Determine the (X, Y) coordinate at the center of the cell enclosing the given text.  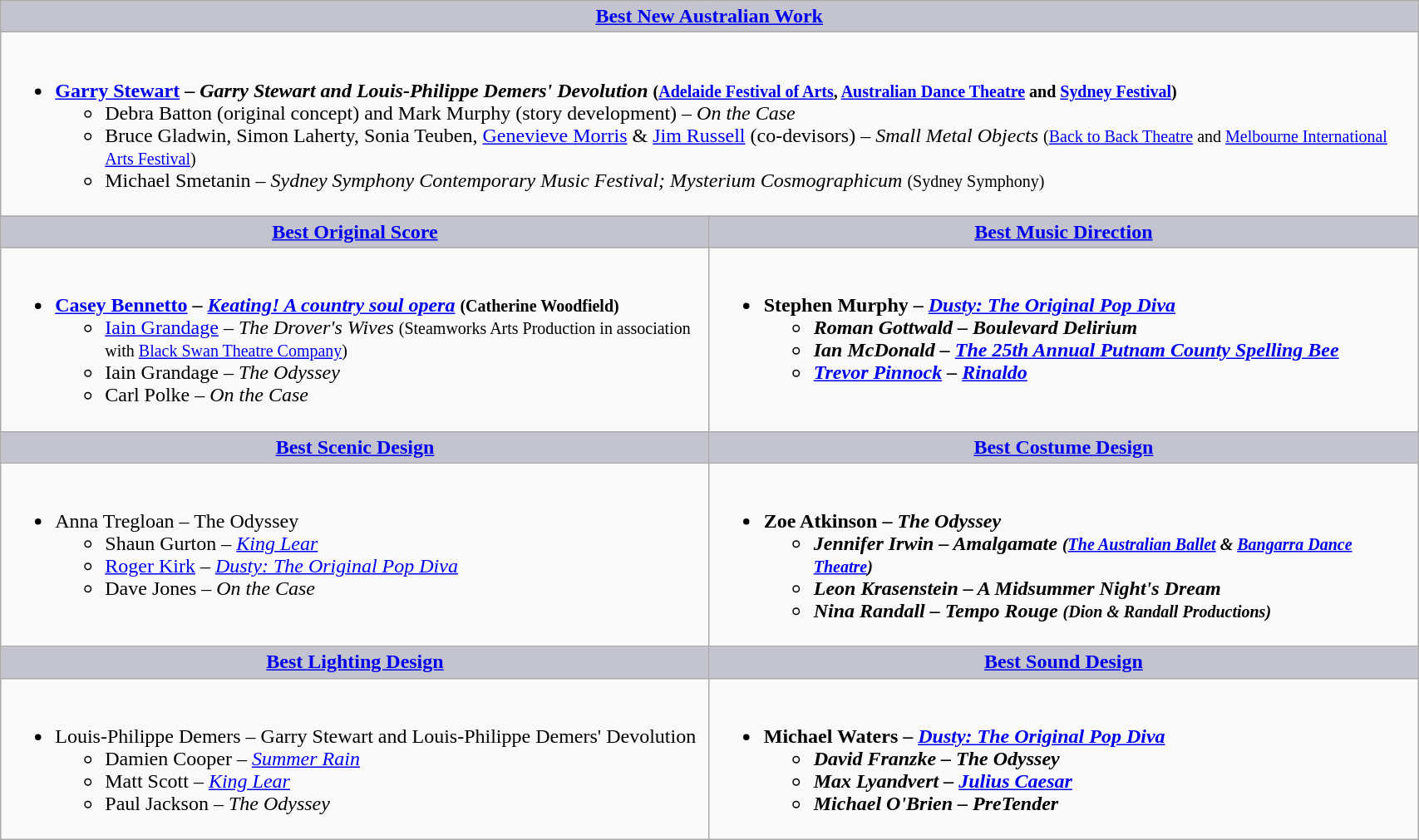
Best Music Direction (1063, 232)
Best Costume Design (1063, 447)
Best Scenic Design (355, 447)
Anna Tregloan – The OdysseyShaun Gurton – King LearRoger Kirk – Dusty: The Original Pop DivaDave Jones – On the Case (355, 555)
Best Sound Design (1063, 662)
Best Lighting Design (355, 662)
Best New Australian Work (710, 17)
Best Original Score (355, 232)
Michael Waters – Dusty: The Original Pop DivaDavid Franzke – The OdysseyMax Lyandvert – Julius CaesarMichael O'Brien – PreTender (1063, 759)
